Provide the [X, Y] coordinate of the cell's center where the given text is located.  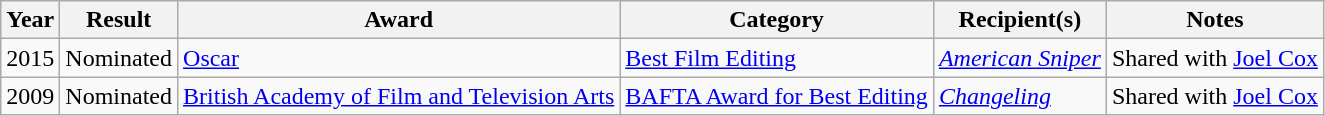
Award [399, 20]
Notes [1214, 20]
Result [119, 20]
Oscar [399, 58]
American Sniper [1020, 58]
Changeling [1020, 96]
2009 [30, 96]
British Academy of Film and Television Arts [399, 96]
2015 [30, 58]
Best Film Editing [777, 58]
Category [777, 20]
BAFTA Award for Best Editing [777, 96]
Recipient(s) [1020, 20]
Year [30, 20]
